Extract the (X, Y) coordinate from the center of the cell holding the provided text.  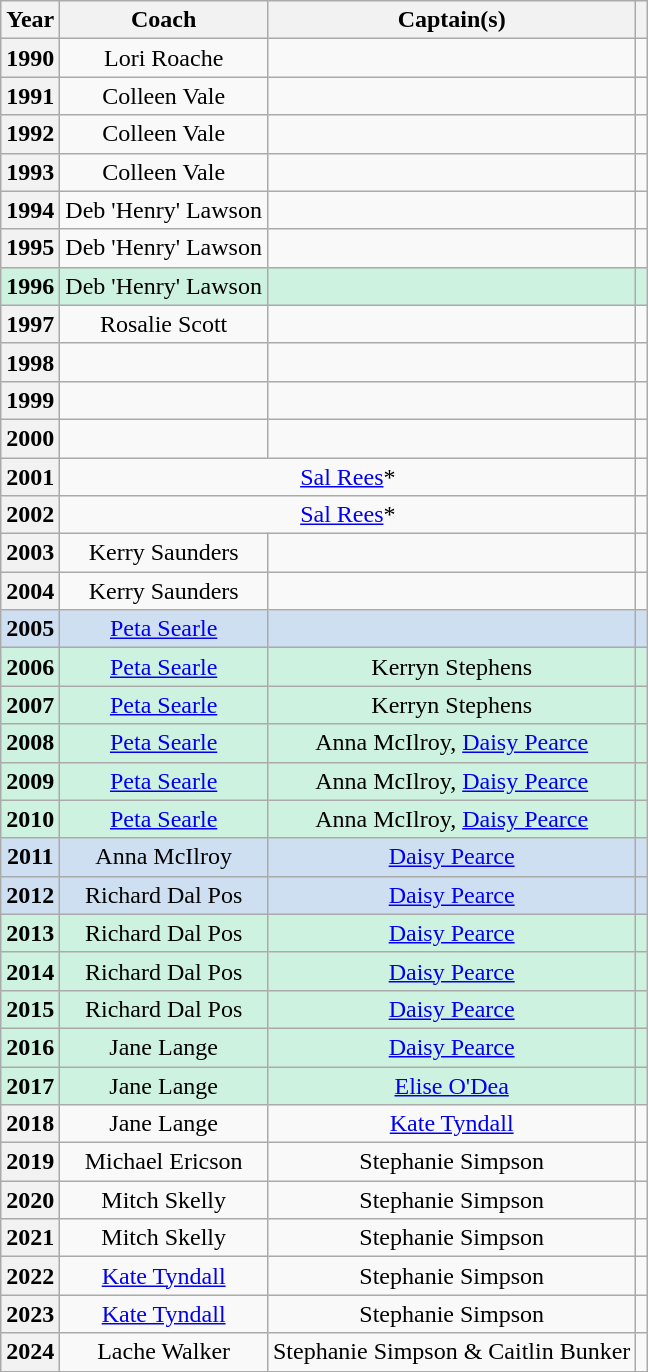
Lache Walker (164, 1352)
2021 (30, 1238)
2013 (30, 933)
2003 (30, 553)
1993 (30, 172)
Stephanie Simpson & Caitlin Bunker (451, 1352)
2004 (30, 591)
Year (30, 20)
2016 (30, 1047)
2019 (30, 1162)
Coach (164, 20)
2012 (30, 895)
1991 (30, 96)
2011 (30, 857)
2024 (30, 1352)
2002 (30, 515)
2014 (30, 971)
2018 (30, 1124)
1994 (30, 210)
Anna McIlroy (164, 857)
1990 (30, 58)
1998 (30, 362)
2017 (30, 1085)
2008 (30, 743)
2007 (30, 705)
Elise O'Dea (451, 1085)
Rosalie Scott (164, 324)
1992 (30, 134)
2000 (30, 438)
Michael Ericson (164, 1162)
2020 (30, 1200)
Lori Roache (164, 58)
2001 (30, 477)
2010 (30, 819)
2022 (30, 1276)
1996 (30, 286)
2006 (30, 667)
2023 (30, 1314)
1997 (30, 324)
2015 (30, 1009)
Captain(s) (451, 20)
1999 (30, 400)
2005 (30, 629)
2009 (30, 781)
1995 (30, 248)
